Detect which cell encompasses the target text, then output its (x, y) center coordinate. 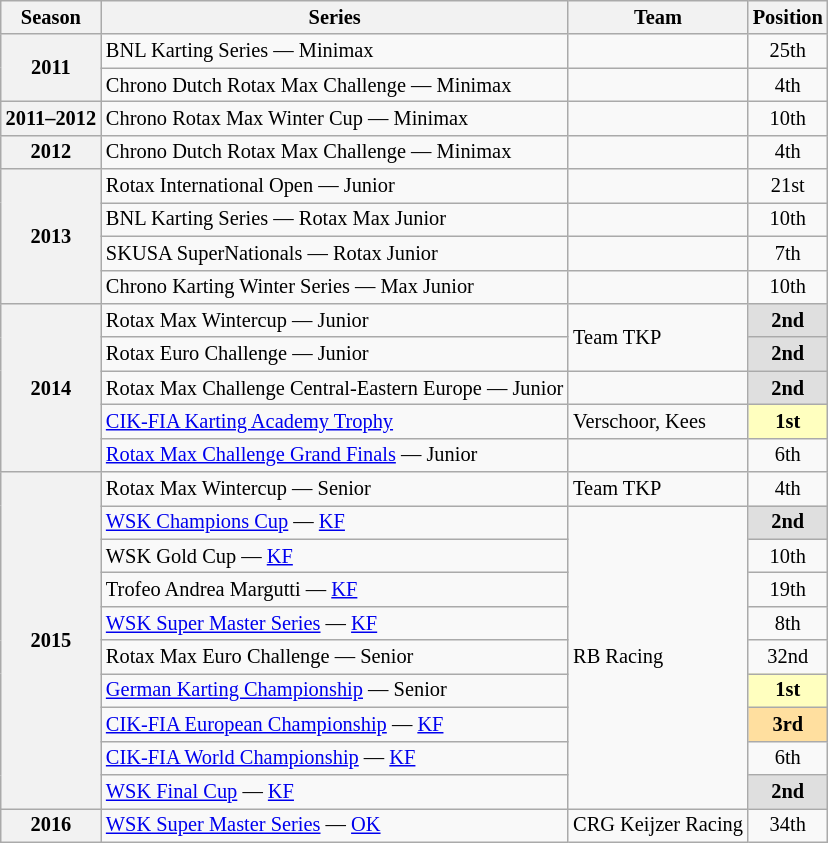
Rotax Max Wintercup — Junior (334, 320)
Trofeo Andrea Margutti — KF (334, 589)
CIK-FIA World Championship — KF (334, 758)
34th (788, 825)
German Karting Championship — Senior (334, 690)
7th (788, 253)
Season (51, 17)
WSK Gold Cup — KF (334, 556)
8th (788, 623)
Team (658, 17)
3rd (788, 724)
2016 (51, 825)
32nd (788, 657)
25th (788, 51)
19th (788, 589)
Chrono Karting Winter Series — Max Junior (334, 287)
WSK Super Master Series — KF (334, 623)
WSK Super Master Series — OK (334, 825)
2013 (51, 236)
WSK Champions Cup — KF (334, 522)
SKUSA SuperNationals — Rotax Junior (334, 253)
RB Racing (658, 656)
2012 (51, 152)
Rotax Max Wintercup — Senior (334, 489)
2011–2012 (51, 118)
Rotax Max Challenge Grand Finals — Junior (334, 455)
2011 (51, 68)
2015 (51, 640)
21st (788, 186)
Series (334, 17)
Verschoor, Kees (658, 421)
CIK-FIA Karting Academy Trophy (334, 421)
Rotax Max Challenge Central-Eastern Europe — Junior (334, 388)
Rotax Max Euro Challenge — Senior (334, 657)
CRG Keijzer Racing (658, 825)
Rotax International Open — Junior (334, 186)
BNL Karting Series — Rotax Max Junior (334, 219)
Position (788, 17)
Chrono Rotax Max Winter Cup — Minimax (334, 118)
WSK Final Cup — KF (334, 791)
CIK-FIA European Championship — KF (334, 724)
2014 (51, 387)
BNL Karting Series — Minimax (334, 51)
Rotax Euro Challenge — Junior (334, 354)
